Detect which cell encompasses the target text, then output its (X, Y) center coordinate. 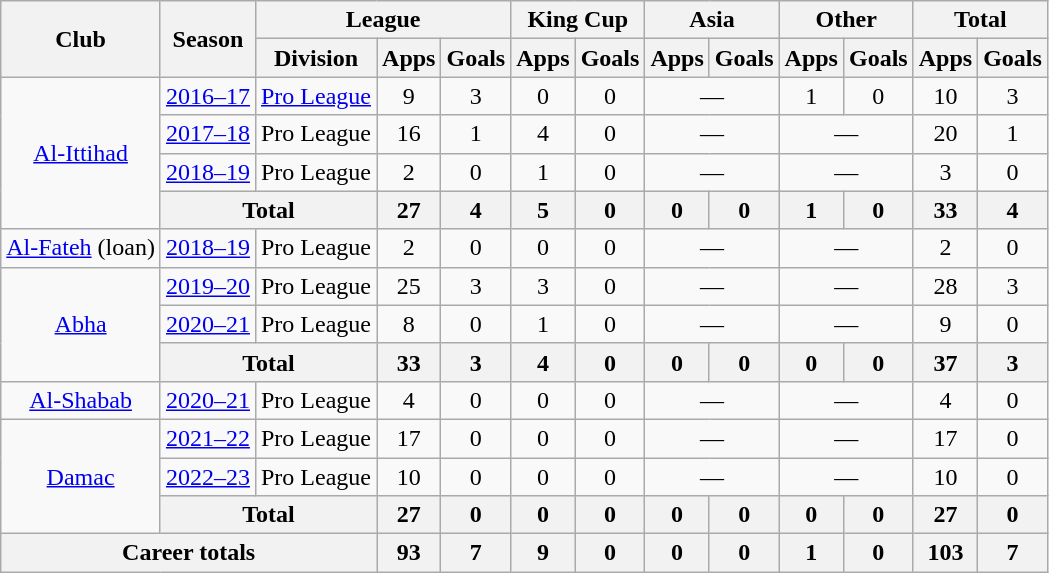
League (382, 20)
King Cup (578, 20)
28 (945, 286)
Al-Shabab (81, 400)
Al-Fateh (loan) (81, 248)
Damac (81, 476)
25 (409, 286)
Division (316, 58)
37 (945, 362)
2016–17 (208, 96)
20 (945, 134)
Asia (712, 20)
Al-Ittihad (81, 153)
Club (81, 39)
5 (543, 210)
2022–23 (208, 477)
2021–22 (208, 438)
16 (409, 134)
2017–18 (208, 134)
2019–20 (208, 286)
Abha (81, 324)
8 (409, 324)
Career totals (189, 553)
103 (945, 553)
Season (208, 39)
Other (846, 20)
93 (409, 553)
